Find where the given text appears and provide that cell's center as [X, Y] coordinate. 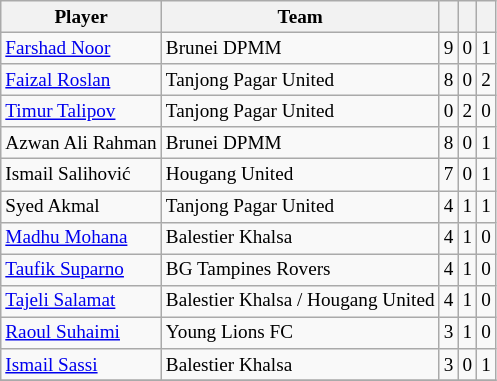
Ismail Sassi [82, 365]
7 [448, 175]
Taufik Suparno [82, 270]
Ismail Salihović [82, 175]
Farshad Noor [82, 48]
9 [448, 48]
Player [82, 17]
Young Lions FC [300, 333]
Faizal Roslan [82, 80]
Tajeli Salamat [82, 301]
Madhu Mohana [82, 238]
Azwan Ali Rahman [82, 143]
Hougang United [300, 175]
Raoul Suhaimi [82, 333]
Timur Talipov [82, 111]
Team [300, 17]
Syed Akmal [82, 206]
Balestier Khalsa / Hougang United [300, 301]
BG Tampines Rovers [300, 270]
